Determine the [x, y] coordinate at the center of the cell enclosing the given text.  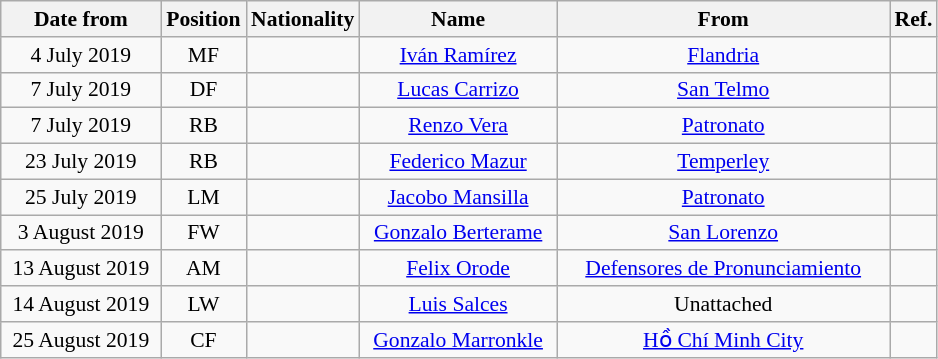
Iván Ramírez [458, 55]
FW [204, 233]
LW [204, 304]
Jacobo Mansilla [458, 197]
DF [204, 90]
Flandria [724, 55]
CF [204, 340]
Temperley [724, 162]
Defensores de Pronunciamiento [724, 269]
MF [204, 55]
Lucas Carrizo [458, 90]
13 August 2019 [81, 269]
Luis Salces [458, 304]
From [724, 19]
3 August 2019 [81, 233]
Unattached [724, 304]
Date from [81, 19]
Position [204, 19]
San Telmo [724, 90]
25 July 2019 [81, 197]
LM [204, 197]
Name [458, 19]
Hồ Chí Minh City [724, 340]
AM [204, 269]
Felix Orode [458, 269]
Renzo Vera [458, 126]
San Lorenzo [724, 233]
Nationality [302, 19]
Federico Mazur [458, 162]
14 August 2019 [81, 304]
Gonzalo Marronkle [458, 340]
Gonzalo Berterame [458, 233]
Ref. [914, 19]
4 July 2019 [81, 55]
23 July 2019 [81, 162]
25 August 2019 [81, 340]
